Determine the (x, y) coordinate at the center of the cell enclosing the given text.  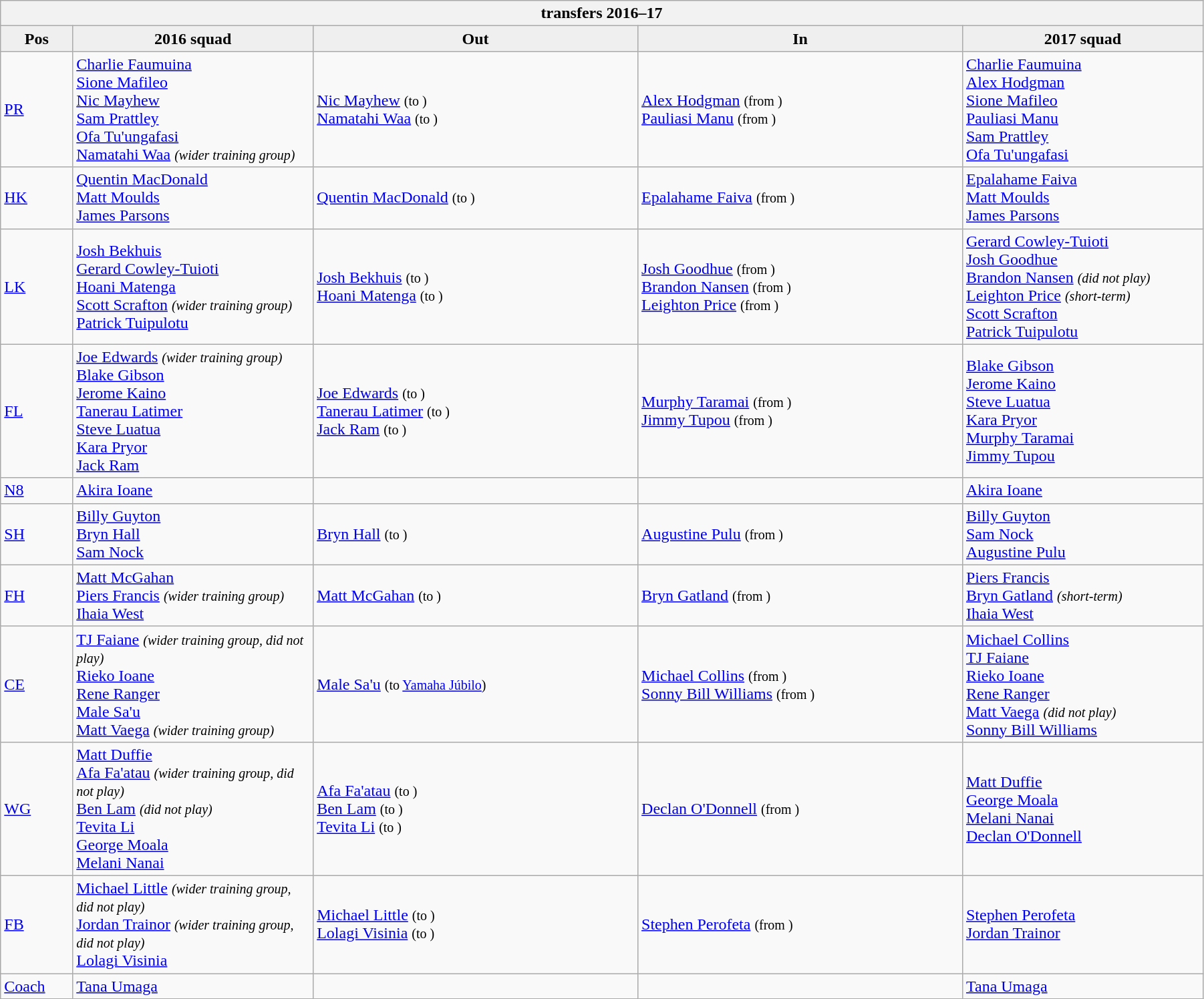
Epalahame Faiva Matt Moulds James Parsons (1082, 198)
PR (37, 110)
In (800, 39)
Billy Guyton Bryn Hall Sam Nock (193, 534)
Charlie Faumuina Sione Mafileo Nic Mayhew Sam Prattley Ofa Tu'ungafasi Namatahi Waa (wider training group) (193, 110)
Blake Gibson Jerome Kaino Steve Luatua Kara Pryor Murphy Taramai Jimmy Tupou (1082, 411)
Michael Collins (from ) Sonny Bill Williams (from ) (800, 684)
Michael Little (wider training group, did not play) Jordan Trainor (wider training group, did not play) Lolagi Visinia (193, 924)
WG (37, 809)
Epalahame Faiva (from ) (800, 198)
Billy Guyton Sam Nock Augustine Pulu (1082, 534)
HK (37, 198)
Male Sa'u (to Yamaha Júbilo) (476, 684)
LK (37, 286)
Alex Hodgman (from ) Pauliasi Manu (from ) (800, 110)
Gerard Cowley-Tuioti Josh Goodhue Brandon Nansen (did not play) Leighton Price (short-term) Scott Scrafton Patrick Tuipulotu (1082, 286)
2017 squad (1082, 39)
CE (37, 684)
transfers 2016–17 (602, 13)
Stephen Perofeta (from ) (800, 924)
Out (476, 39)
FL (37, 411)
Bryn Gatland (from ) (800, 595)
Declan O'Donnell (from ) (800, 809)
SH (37, 534)
Josh Goodhue (from ) Brandon Nansen (from ) Leighton Price (from ) (800, 286)
Piers Francis Bryn Gatland (short-term) Ihaia West (1082, 595)
Joe Edwards (to ) Tanerau Latimer (to ) Jack Ram (to ) (476, 411)
TJ Faiane (wider training group, did not play) Rieko Ioane Rene Ranger Male Sa'u Matt Vaega (wider training group) (193, 684)
Michael Little (to ) Lolagi Visinia (to ) (476, 924)
Quentin MacDonald Matt Moulds James Parsons (193, 198)
Matt McGahan (to ) (476, 595)
Pos (37, 39)
Joe Edwards (wider training group) Blake Gibson Jerome Kaino Tanerau Latimer Steve Luatua Kara Pryor Jack Ram (193, 411)
Nic Mayhew (to ) Namatahi Waa (to ) (476, 110)
Matt Duffie Afa Fa'atau (wider training group, did not play) Ben Lam (did not play) Tevita Li George Moala Melani Nanai (193, 809)
N8 (37, 490)
FH (37, 595)
Josh Bekhuis Gerard Cowley-Tuioti Hoani Matenga Scott Scrafton (wider training group) Patrick Tuipulotu (193, 286)
Quentin MacDonald (to ) (476, 198)
Bryn Hall (to ) (476, 534)
Michael Collins TJ Faiane Rieko Ioane Rene Ranger Matt Vaega (did not play) Sonny Bill Williams (1082, 684)
Josh Bekhuis (to ) Hoani Matenga (to ) (476, 286)
FB (37, 924)
2016 squad (193, 39)
Charlie Faumuina Alex Hodgman Sione Mafileo Pauliasi Manu Sam Prattley Ofa Tu'ungafasi (1082, 110)
Coach (37, 986)
Murphy Taramai (from ) Jimmy Tupou (from ) (800, 411)
Matt McGahan Piers Francis (wider training group) Ihaia West (193, 595)
Matt Duffie George Moala Melani Nanai Declan O'Donnell (1082, 809)
Afa Fa'atau (to ) Ben Lam (to ) Tevita Li (to ) (476, 809)
Augustine Pulu (from ) (800, 534)
Stephen Perofeta Jordan Trainor (1082, 924)
